Capture the cell that displays the provided text and extract its [X, Y] central coordinate. 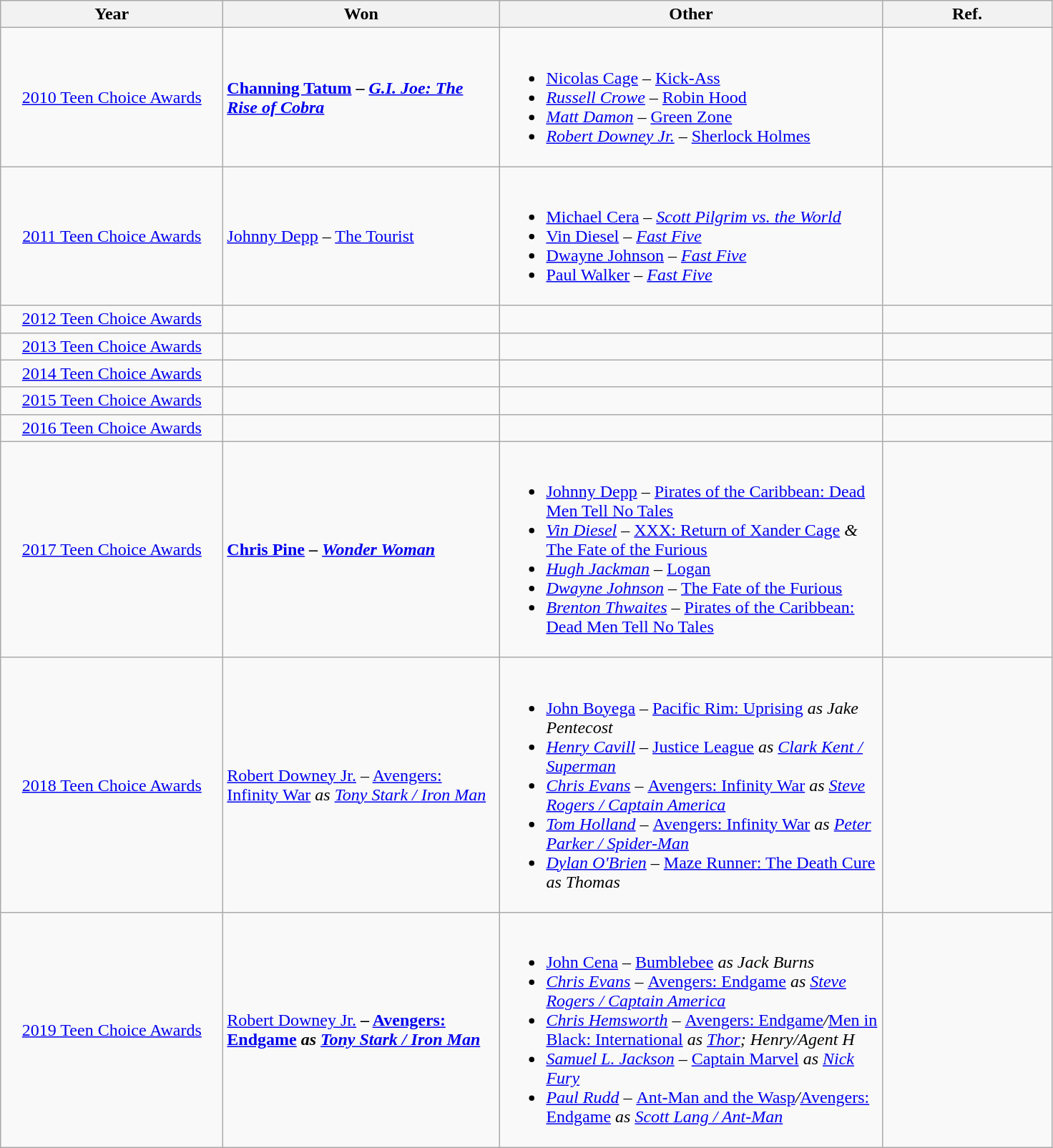
Robert Downey Jr. – Avengers: Infinity War as Tony Stark / Iron Man [361, 785]
2017 Teen Choice Awards [112, 549]
2011 Teen Choice Awards [112, 236]
Ref. [967, 14]
Nicolas Cage – Kick-AssRussell Crowe – Robin HoodMatt Damon – Green ZoneRobert Downey Jr. – Sherlock Holmes [691, 97]
Michael Cera – Scott Pilgrim vs. the WorldVin Diesel – Fast FiveDwayne Johnson – Fast FivePaul Walker – Fast Five [691, 236]
Year [112, 14]
Other [691, 14]
Robert Downey Jr. – Avengers: Endgame as Tony Stark / Iron Man [361, 1030]
Chris Pine – Wonder Woman [361, 549]
2014 Teen Choice Awards [112, 373]
2016 Teen Choice Awards [112, 428]
Johnny Depp – The Tourist [361, 236]
2015 Teen Choice Awards [112, 401]
Won [361, 14]
2010 Teen Choice Awards [112, 97]
2013 Teen Choice Awards [112, 346]
2012 Teen Choice Awards [112, 319]
Channing Tatum – G.I. Joe: The Rise of Cobra [361, 97]
2019 Teen Choice Awards [112, 1030]
2018 Teen Choice Awards [112, 785]
